Capture the cell that displays the provided text and extract its (X, Y) central coordinate. 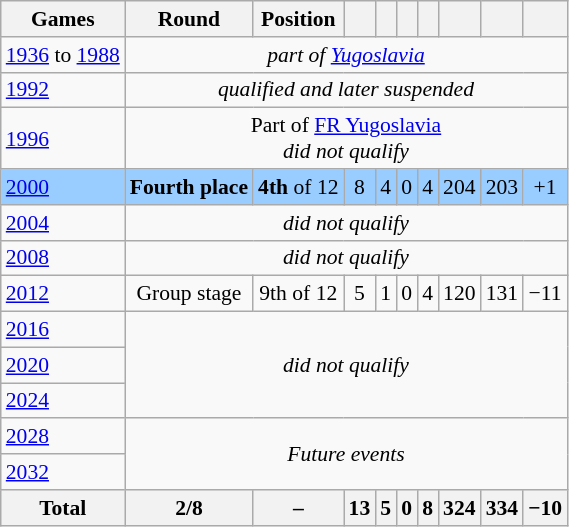
2004 (63, 223)
2032 (63, 472)
1 (386, 294)
Round (189, 19)
1936 to 1988 (63, 55)
9th of 12 (298, 294)
334 (502, 508)
1992 (63, 90)
2016 (63, 330)
2/8 (189, 508)
4th of 12 (298, 187)
2008 (63, 258)
204 (460, 187)
Part of FR Yugoslavia did not qualify (346, 138)
Position (298, 19)
part of Yugoslavia (346, 55)
2024 (63, 401)
1996 (63, 138)
Future events (346, 454)
−10 (545, 508)
131 (502, 294)
– (298, 508)
2020 (63, 365)
+1 (545, 187)
324 (460, 508)
13 (360, 508)
2000 (63, 187)
203 (502, 187)
120 (460, 294)
−11 (545, 294)
qualified and later suspended (346, 90)
2028 (63, 437)
Total (63, 508)
Fourth place (189, 187)
Games (63, 19)
2012 (63, 294)
Group stage (189, 294)
